Search for the cell housing the specified text and yield its [x, y] center coordinate. 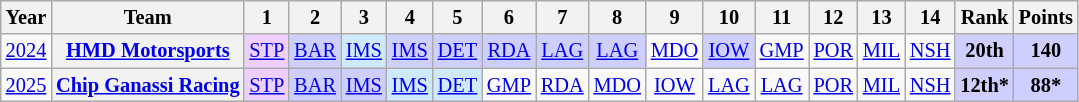
10 [729, 17]
Year [26, 17]
140 [1046, 51]
5 [458, 17]
11 [782, 17]
8 [618, 17]
12 [834, 17]
13 [882, 17]
6 [509, 17]
2024 [26, 51]
12th* [984, 85]
Rank [984, 17]
14 [930, 17]
1 [266, 17]
9 [674, 17]
7 [562, 17]
2 [315, 17]
3 [364, 17]
2025 [26, 85]
Points [1046, 17]
20th [984, 51]
4 [410, 17]
Team [148, 17]
HMD Motorsports [148, 51]
Chip Ganassi Racing [148, 85]
88* [1046, 85]
